Return (x, y) of the center of cell containing provided text 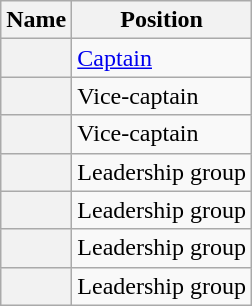
Position (162, 20)
Captain (162, 58)
Name (36, 20)
